Scan for the cell matching the given text and deliver its (x, y) coordinate at center. 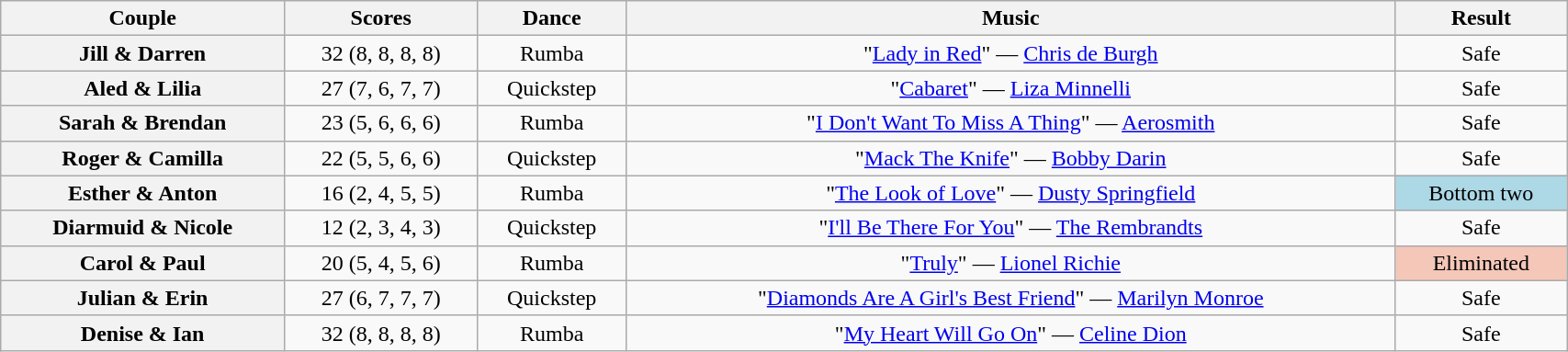
Julian & Erin (143, 298)
Aled & Lilia (143, 88)
27 (7, 6, 7, 7) (381, 88)
Couple (143, 18)
"Cabaret" — Liza Minnelli (1010, 88)
Diarmuid & Nicole (143, 228)
Esther & Anton (143, 193)
22 (5, 5, 6, 6) (381, 158)
Result (1481, 18)
"Diamonds Are A Girl's Best Friend" — Marilyn Monroe (1010, 298)
Scores (381, 18)
Jill & Darren (143, 53)
12 (2, 3, 4, 3) (381, 228)
"I'll Be There For You" — The Rembrandts (1010, 228)
Denise & Ian (143, 333)
Dance (552, 18)
20 (5, 4, 5, 6) (381, 263)
Bottom two (1481, 193)
"The Look of Love" — Dusty Springfield (1010, 193)
27 (6, 7, 7, 7) (381, 298)
16 (2, 4, 5, 5) (381, 193)
"Lady in Red" — Chris de Burgh (1010, 53)
"My Heart Will Go On" — Celine Dion (1010, 333)
Roger & Camilla (143, 158)
23 (5, 6, 6, 6) (381, 123)
Sarah & Brendan (143, 123)
"Mack The Knife" — Bobby Darin (1010, 158)
"Truly" — Lionel Richie (1010, 263)
Music (1010, 18)
Eliminated (1481, 263)
"I Don't Want To Miss A Thing" — Aerosmith (1010, 123)
Carol & Paul (143, 263)
